Identify which cell holds the provided text, then report its [x, y] central coordinate. 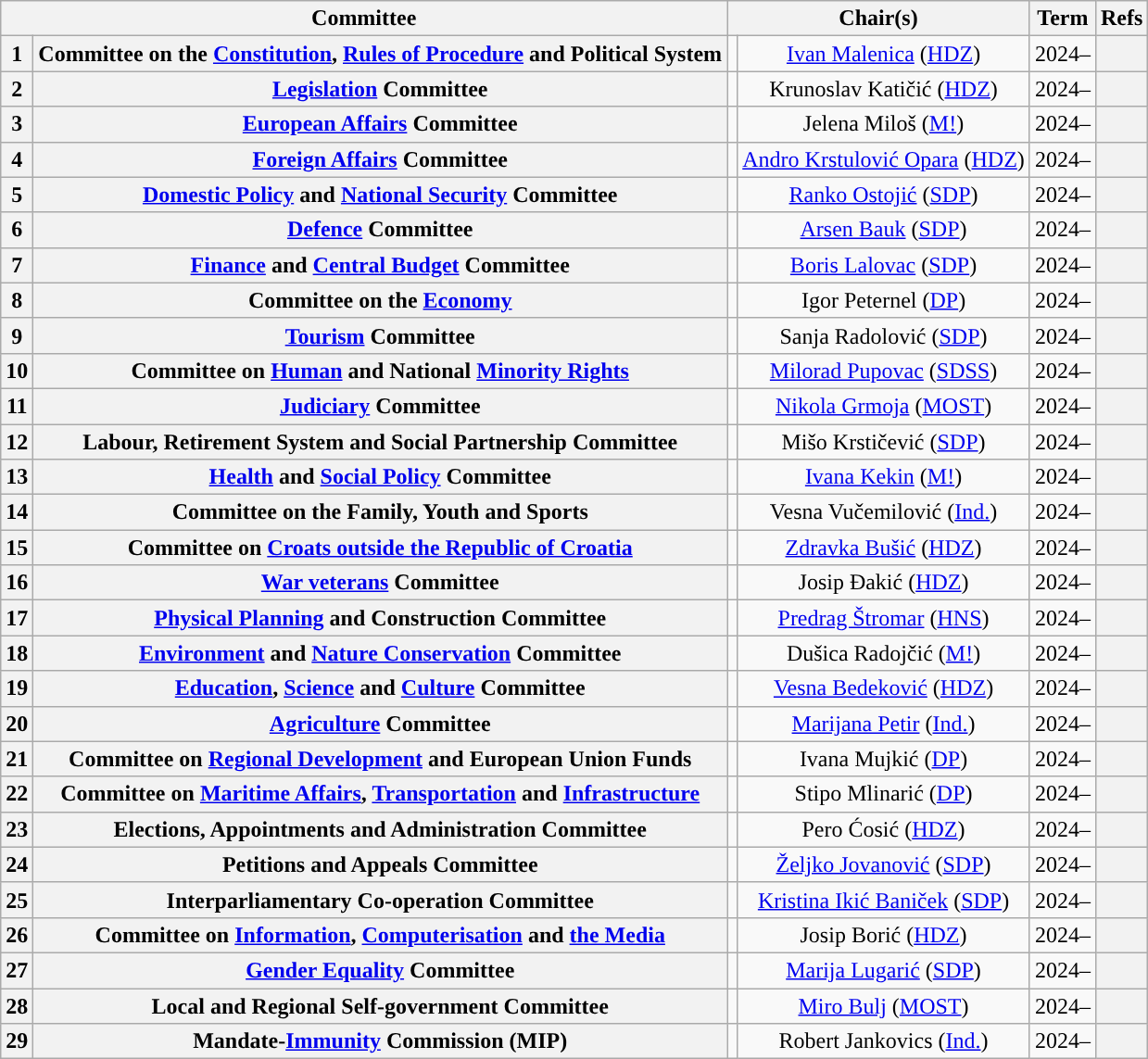
Legislation Committee [380, 89]
Miro Bulj (MOST) [884, 1005]
Mišo Krstičević (SDP) [884, 442]
23 [17, 829]
Foreign Affairs Committee [380, 159]
7 [17, 265]
20 [17, 724]
Sanja Radolović (SDP) [884, 335]
12 [17, 442]
Igor Peternel (DP) [884, 300]
Mandate-Immunity Commission (MIP) [380, 1041]
Marijana Petir (Ind.) [884, 724]
3 [17, 124]
Chair(s) [878, 19]
Finance and Central Budget Committee [380, 265]
Ivan Malenica (HDZ) [884, 54]
Ivana Mujkić (DP) [884, 759]
Committee on Information, Computerisation and the Media [380, 935]
Andro Krstulović Opara (HDZ) [884, 159]
25 [17, 900]
Vesna Bedeković (HDZ) [884, 688]
Predrag Štromar (HNS) [884, 618]
Pero Ćosić (HDZ) [884, 829]
26 [17, 935]
29 [17, 1041]
14 [17, 512]
Tourism Committee [380, 335]
8 [17, 300]
Željko Jovanović (SDP) [884, 864]
Marija Lugarić (SDP) [884, 970]
13 [17, 477]
Jelena Miloš (M!) [884, 124]
Committee on the Economy [380, 300]
European Affairs Committee [380, 124]
Committee on Regional Development and European Union Funds [380, 759]
18 [17, 653]
Petitions and Appeals Committee [380, 864]
Defence Committee [380, 230]
Zdravka Bušić (HDZ) [884, 548]
Dušica Radojčić (M!) [884, 653]
Committee [364, 19]
Committee on the Constitution, Rules of Procedure and Political System [380, 54]
5 [17, 195]
6 [17, 230]
Interparliamentary Co-operation Committee [380, 900]
Kristina Ikić Baniček (SDP) [884, 900]
21 [17, 759]
Arsen Bauk (SDP) [884, 230]
Gender Equality Committee [380, 970]
Domestic Policy and National Security Committee [380, 195]
Committee on Human and National Minority Rights [380, 371]
27 [17, 970]
Committee on Maritime Affairs, Transportation and Infrastructure [380, 794]
Health and Social Policy Committee [380, 477]
Ranko Ostojić (SDP) [884, 195]
Nikola Grmoja (MOST) [884, 406]
Elections, Appointments and Administration Committee [380, 829]
19 [17, 688]
Krunoslav Katičić (HDZ) [884, 89]
Agriculture Committee [380, 724]
Judiciary Committee [380, 406]
2 [17, 89]
28 [17, 1005]
Committee on Croats outside the Republic of Croatia [380, 548]
4 [17, 159]
9 [17, 335]
Stipo Mlinarić (DP) [884, 794]
Refs [1121, 19]
Robert Jankovics (Ind.) [884, 1041]
Vesna Vučemilović (Ind.) [884, 512]
16 [17, 583]
Education, Science and Culture Committee [380, 688]
1 [17, 54]
Josip Borić (HDZ) [884, 935]
15 [17, 548]
War veterans Committee [380, 583]
Josip Đakić (HDZ) [884, 583]
11 [17, 406]
Environment and Nature Conservation Committee [380, 653]
Local and Regional Self-government Committee [380, 1005]
Boris Lalovac (SDP) [884, 265]
Milorad Pupovac (SDSS) [884, 371]
17 [17, 618]
Physical Planning and Construction Committee [380, 618]
Labour, Retirement System and Social Partnership Committee [380, 442]
Committee on the Family, Youth and Sports [380, 512]
Term [1062, 19]
Ivana Kekin (M!) [884, 477]
24 [17, 864]
22 [17, 794]
10 [17, 371]
